For the text-containing cell, return its midpoint in (x, y) coordinate format. 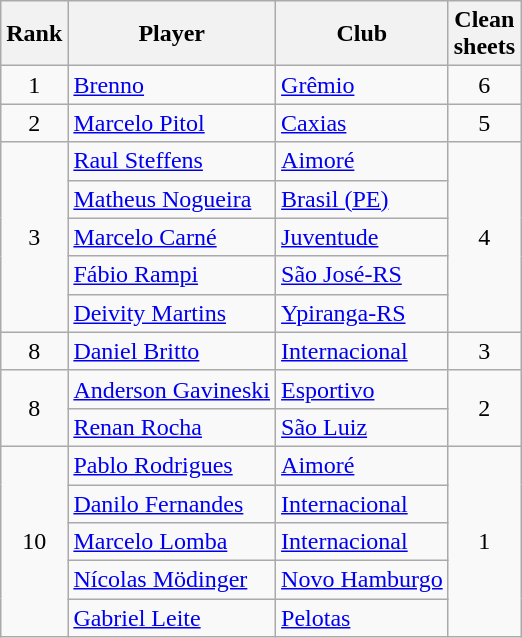
Player (172, 34)
São José-RS (362, 275)
Club (362, 34)
Marcelo Carné (172, 237)
Matheus Nogueira (172, 199)
Brasil (PE) (362, 199)
Raul Steffens (172, 161)
Grêmio (362, 85)
10 (34, 541)
Caxias (362, 123)
Rank (34, 34)
4 (484, 237)
6 (484, 85)
Danilo Fernandes (172, 503)
Nícolas Mödinger (172, 580)
Daniel Britto (172, 351)
Ypiranga-RS (362, 313)
Novo Hamburgo (362, 580)
Fábio Rampi (172, 275)
Deivity Martins (172, 313)
Marcelo Lomba (172, 542)
Pablo Rodrigues (172, 465)
Brenno (172, 85)
5 (484, 123)
Cleansheets (484, 34)
Esportivo (362, 389)
Juventude (362, 237)
Marcelo Pitol (172, 123)
Pelotas (362, 618)
São Luiz (362, 427)
Renan Rocha (172, 427)
Gabriel Leite (172, 618)
Anderson Gavineski (172, 389)
